Determine the (X, Y) coordinate at the center of the cell enclosing the given text.  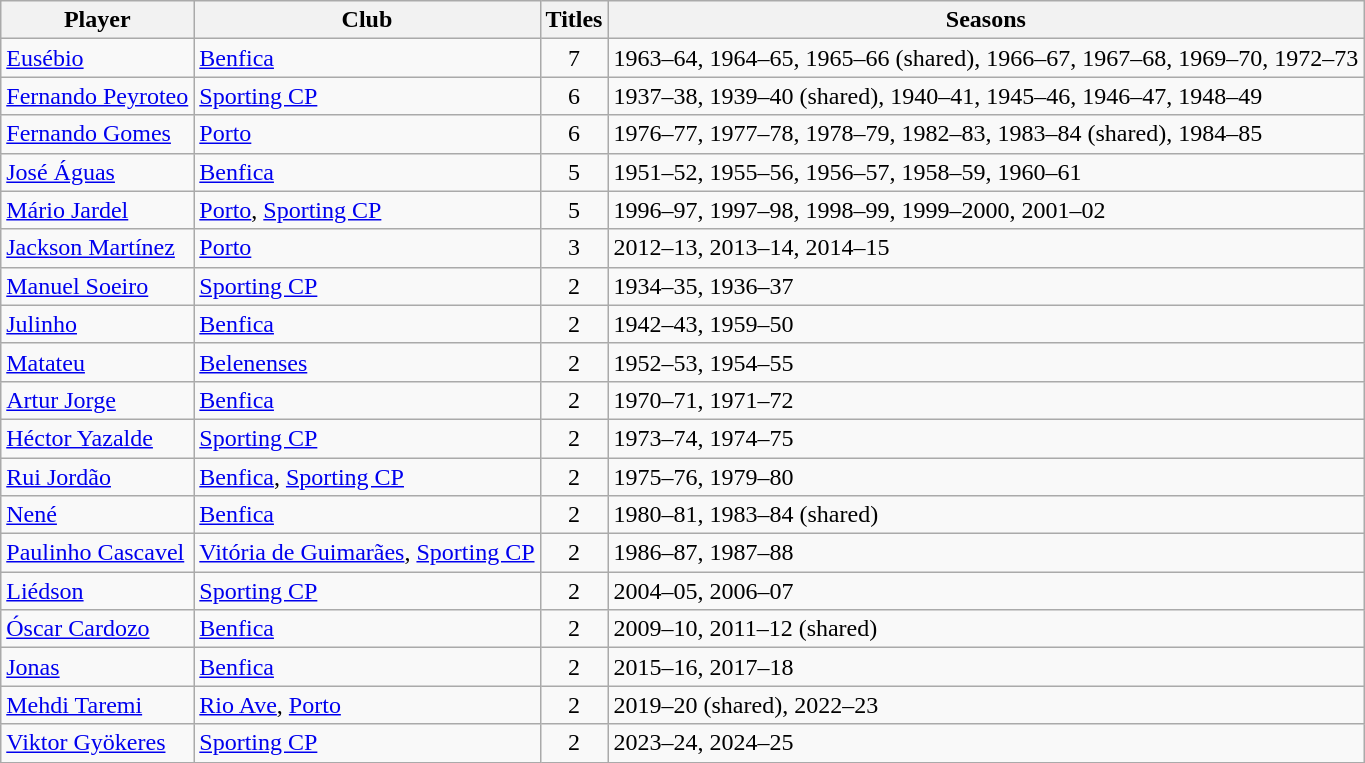
1975–76, 1979–80 (986, 477)
3 (574, 248)
1942–43, 1959–50 (986, 324)
1963–64, 1964–65, 1965–66 (shared), 1966–67, 1967–68, 1969–70, 1972–73 (986, 58)
Viktor Gyökeres (98, 743)
Liédson (98, 591)
2023–24, 2024–25 (986, 743)
Porto, Sporting CP (367, 210)
Club (367, 20)
Fernando Peyroteo (98, 96)
2004–05, 2006–07 (986, 591)
Matateu (98, 362)
Artur Jorge (98, 400)
1980–81, 1983–84 (shared) (986, 515)
2009–10, 2011–12 (shared) (986, 629)
Vitória de Guimarães, Sporting CP (367, 553)
1996–97, 1997–98, 1998–99, 1999–2000, 2001–02 (986, 210)
Rui Jordão (98, 477)
2012–13, 2013–14, 2014–15 (986, 248)
1952–53, 1954–55 (986, 362)
Eusébio (98, 58)
Julinho (98, 324)
Paulinho Cascavel (98, 553)
1951–52, 1955–56, 1956–57, 1958–59, 1960–61 (986, 172)
1934–35, 1936–37 (986, 286)
2019–20 (shared), 2022–23 (986, 705)
Nené (98, 515)
1986–87, 1987–88 (986, 553)
Benfica, Sporting CP (367, 477)
Jackson Martínez (98, 248)
Héctor Yazalde (98, 438)
1976–77, 1977–78, 1978–79, 1982–83, 1983–84 (shared), 1984–85 (986, 134)
2015–16, 2017–18 (986, 667)
Jonas (98, 667)
1970–71, 1971–72 (986, 400)
1973–74, 1974–75 (986, 438)
7 (574, 58)
Player (98, 20)
Fernando Gomes (98, 134)
Seasons (986, 20)
Mário Jardel (98, 210)
1937–38, 1939–40 (shared), 1940–41, 1945–46, 1946–47, 1948–49 (986, 96)
Óscar Cardozo (98, 629)
Manuel Soeiro (98, 286)
Titles (574, 20)
José Águas (98, 172)
Mehdi Taremi (98, 705)
Rio Ave, Porto (367, 705)
Belenenses (367, 362)
